Pinpoint the cell where the given text exists, returning its (X, Y) midpoint coordinate. 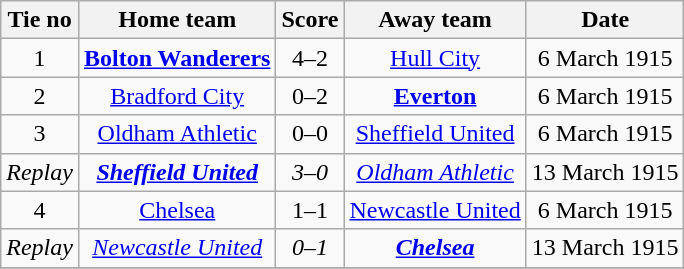
0–0 (310, 134)
Date (605, 20)
4 (40, 210)
1 (40, 58)
Home team (177, 20)
Score (310, 20)
Everton (435, 96)
4–2 (310, 58)
Bradford City (177, 96)
3–0 (310, 172)
1–1 (310, 210)
0–2 (310, 96)
0–1 (310, 248)
Tie no (40, 20)
2 (40, 96)
Bolton Wanderers (177, 58)
3 (40, 134)
Away team (435, 20)
Hull City (435, 58)
